Search for the cell housing the specified text and yield its (x, y) center coordinate. 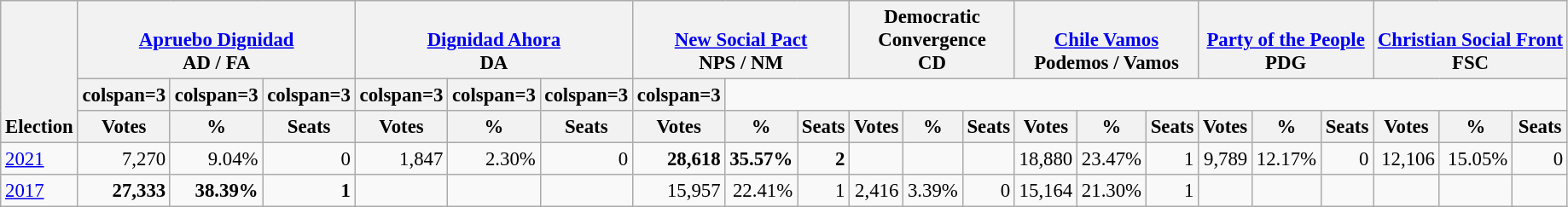
Election (39, 72)
Dignidad AhoraDA (493, 40)
35.57% (761, 159)
2017 (39, 191)
1,847 (401, 159)
38.39% (216, 191)
2021 (39, 159)
9.04% (216, 159)
22.41% (761, 191)
2.30% (494, 159)
18,880 (1046, 159)
Christian Social FrontFSC (1471, 40)
28,618 (678, 159)
2 (822, 159)
15.05% (1476, 159)
Chile VamosPodemos / Vamos (1106, 40)
9,789 (1225, 159)
15,164 (1046, 191)
23.47% (1112, 159)
DemocraticConvergenceCD (932, 40)
Party of the PeoplePDG (1286, 40)
New Social PactNPS / NM (740, 40)
15,957 (678, 191)
21.30% (1112, 191)
27,333 (124, 191)
12.17% (1286, 159)
7,270 (124, 159)
12,106 (1407, 159)
Apruebo DignidadAD / FA (217, 40)
3.39% (933, 191)
2,416 (877, 191)
